Provide the [x, y] coordinate of the cell's center where the given text is located.  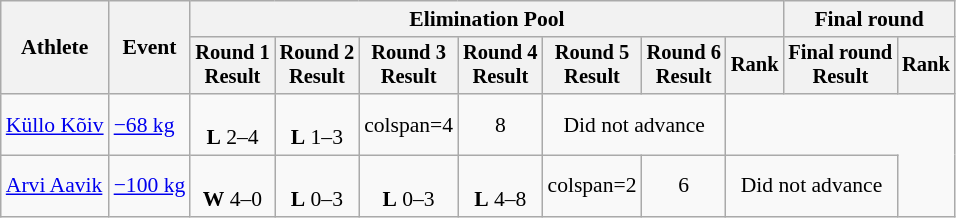
−100 kg [150, 186]
Athlete [55, 48]
Round 2Result [317, 66]
Round 1Result [232, 66]
Küllo Kõiv [55, 124]
6 [684, 186]
Round 3Result [408, 66]
L 2–4 [232, 124]
Round 5Result [592, 66]
colspan=2 [592, 186]
Round 4Result [500, 66]
L 4–8 [500, 186]
W 4–0 [232, 186]
L 1–3 [317, 124]
colspan=4 [408, 124]
Arvi Aavik [55, 186]
Event [150, 48]
8 [500, 124]
Elimination Pool [486, 19]
Round 6Result [684, 66]
Final roundResult [840, 66]
−68 kg [150, 124]
Final round [868, 19]
